Return the [X, Y] coordinate for the center point of the cell that contains the specified text.  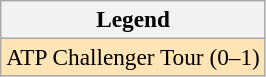
ATP Challenger Tour (0–1) [133, 57]
Legend [133, 19]
